Identify which cell holds the provided text, then report its (x, y) central coordinate. 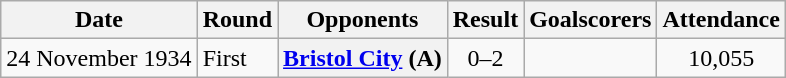
10,055 (721, 58)
Opponents (363, 20)
Goalscorers (590, 20)
Attendance (721, 20)
Round (237, 20)
24 November 1934 (99, 58)
Result (485, 20)
0–2 (485, 58)
Date (99, 20)
Bristol City (A) (363, 58)
First (237, 58)
